Scan for the cell matching the given text and deliver its [X, Y] coordinate at center. 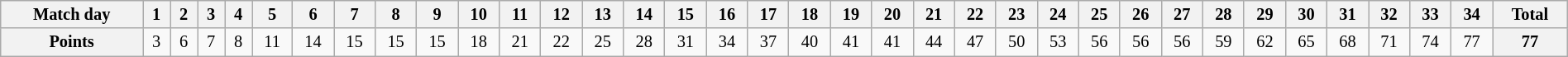
53 [1058, 42]
27 [1182, 14]
2 [184, 14]
Total [1530, 14]
68 [1347, 42]
16 [727, 14]
19 [851, 14]
24 [1058, 14]
12 [562, 14]
30 [1306, 14]
5 [273, 14]
62 [1264, 42]
23 [1016, 14]
37 [768, 42]
29 [1264, 14]
26 [1140, 14]
4 [238, 14]
1 [155, 14]
40 [810, 42]
Match day [72, 14]
Points [72, 42]
20 [892, 14]
65 [1306, 42]
32 [1389, 14]
47 [975, 42]
9 [437, 14]
71 [1389, 42]
74 [1431, 42]
33 [1431, 14]
50 [1016, 42]
59 [1223, 42]
13 [603, 14]
10 [479, 14]
17 [768, 14]
44 [934, 42]
